Return the [X, Y] coordinate for the center point of the cell that contains the specified text.  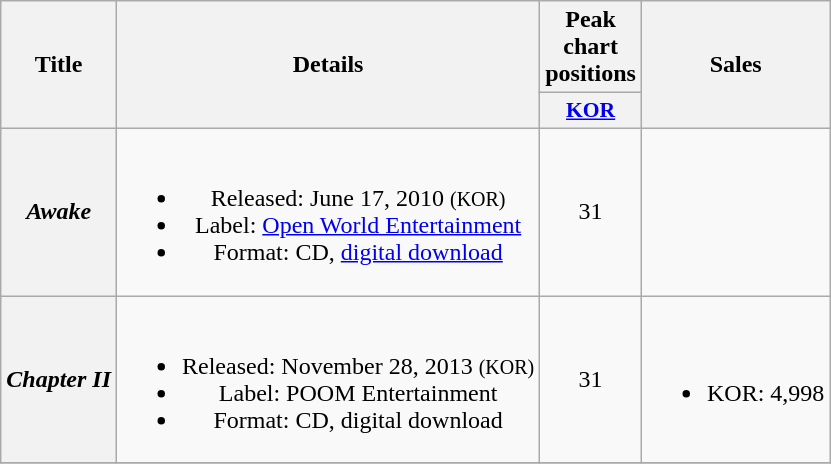
KOR: 4,998 [735, 380]
Sales [735, 65]
Chapter II [59, 380]
Released: June 17, 2010 (KOR)Label: Open World EntertainmentFormat: CD, digital download [328, 212]
Peak chart positions [591, 47]
Title [59, 65]
KOR [591, 111]
Details [328, 65]
Released: November 28, 2013 (KOR)Label: POOM EntertainmentFormat: CD, digital download [328, 380]
Awake [59, 212]
